Determine the (X, Y) coordinate at the center of the cell enclosing the given text.  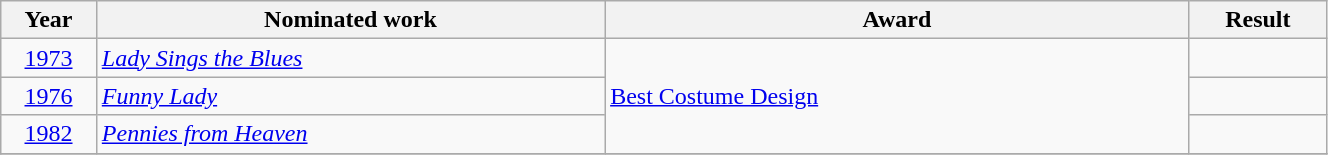
Result (1258, 20)
Award (898, 20)
Best Costume Design (898, 96)
Pennies from Heaven (350, 134)
Nominated work (350, 20)
Funny Lady (350, 96)
Lady Sings the Blues (350, 58)
1976 (49, 96)
Year (49, 20)
1982 (49, 134)
1973 (49, 58)
